Return (X, Y) of the center of cell containing provided text 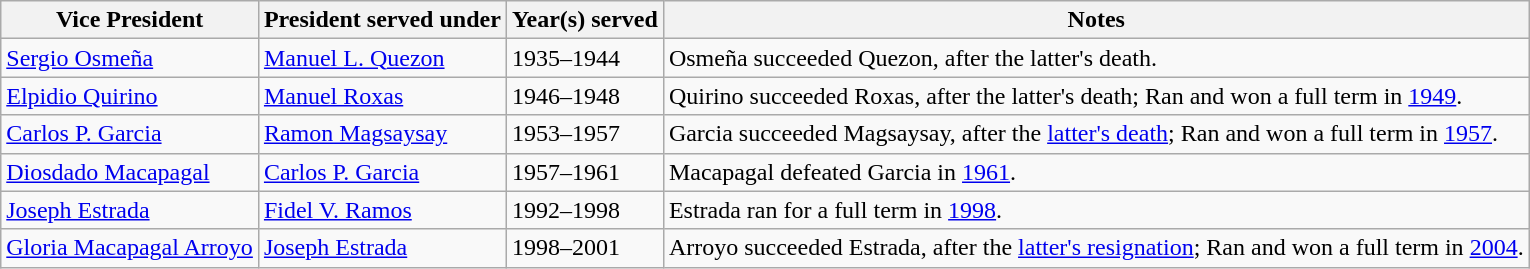
Arroyo succeeded Estrada, after the latter's resignation; Ran and won a full term in 2004. (1096, 248)
Manuel Roxas (382, 96)
Vice President (130, 20)
1946–1948 (584, 96)
Estrada ran for a full term in 1998. (1096, 210)
1957–1961 (584, 172)
Gloria Macapagal Arroyo (130, 248)
1953–1957 (584, 134)
Diosdado Macapagal (130, 172)
1998–2001 (584, 248)
Ramon Magsaysay (382, 134)
Sergio Osmeña (130, 58)
Notes (1096, 20)
Elpidio Quirino (130, 96)
Quirino succeeded Roxas, after the latter's death; Ran and won a full term in 1949. (1096, 96)
Manuel L. Quezon (382, 58)
1992–1998 (584, 210)
1935–1944 (584, 58)
Osmeña succeeded Quezon, after the latter's death. (1096, 58)
Year(s) served (584, 20)
Garcia succeeded Magsaysay, after the latter's death; Ran and won a full term in 1957. (1096, 134)
Macapagal defeated Garcia in 1961. (1096, 172)
President served under (382, 20)
Fidel V. Ramos (382, 210)
